Provide the (x, y) coordinate of the cell's center where the given text is located.  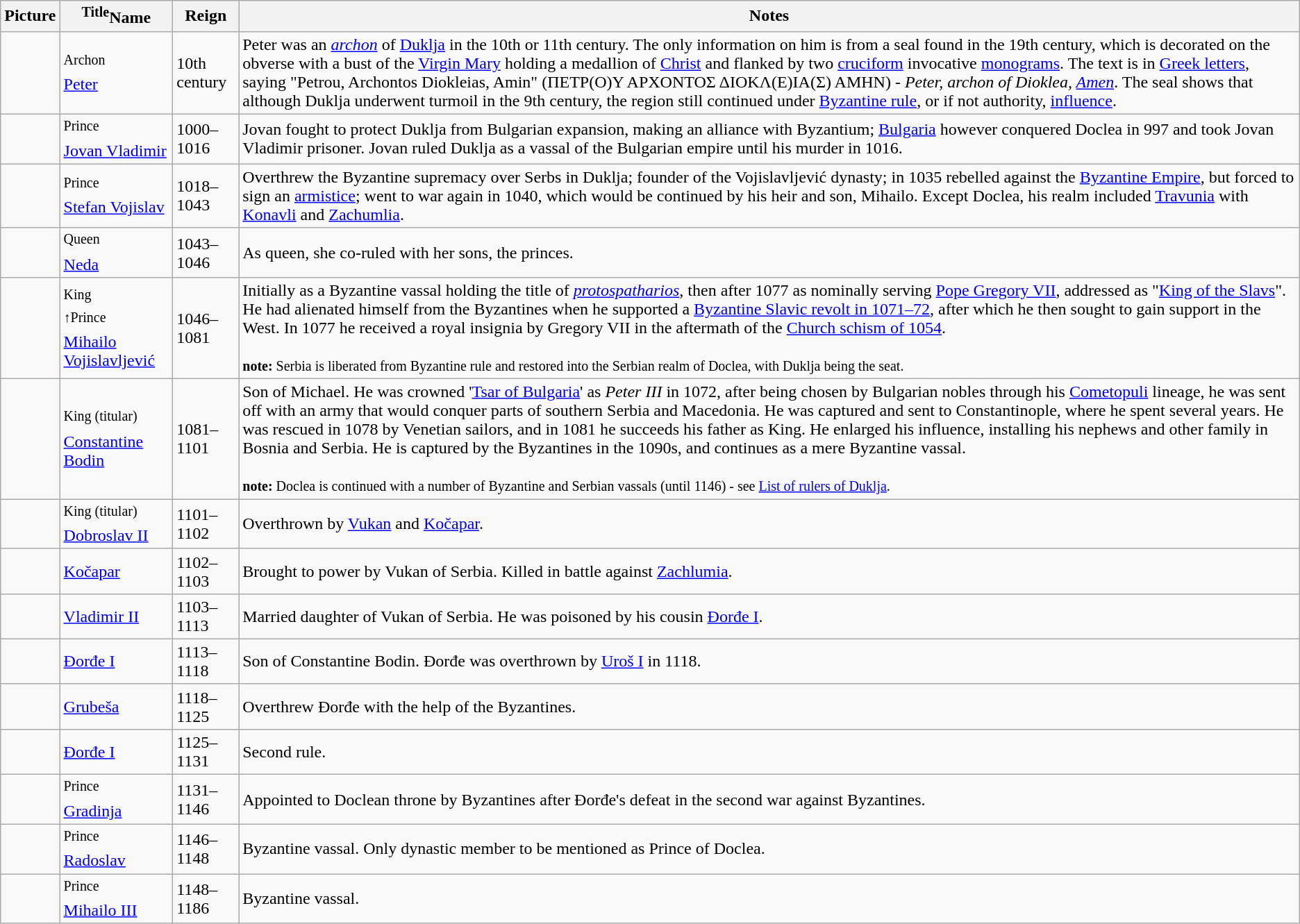
QueenNeda (117, 253)
PrinceRadoslav (117, 849)
PrinceMihailo III (117, 899)
1000–1016 (206, 139)
TitleName (117, 17)
Picture (31, 17)
Reign (206, 17)
PrinceJovan Vladimir (117, 139)
Grubeša (117, 707)
King (titular)Dobroslav II (117, 524)
Brought to power by Vukan of Serbia. Killed in battle against Zachlumia. (769, 571)
Overthrown by Vukan and Kočapar. (769, 524)
King↑PrinceMihailo Vojislavljević (117, 328)
1081–1101 (206, 439)
Married daughter of Vukan of Serbia. He was poisoned by his cousin Đorđe I. (769, 616)
PrinceStefan Vojislav (117, 196)
ArchonPeter (117, 72)
1043–1046 (206, 253)
1046–1081 (206, 328)
1113–1118 (206, 661)
Vladimir II (117, 616)
1148–1186 (206, 899)
Notes (769, 17)
Second rule. (769, 751)
PrinceGradinja (117, 800)
As queen, she co-ruled with her sons, the princes. (769, 253)
Byzantine vassal. (769, 899)
Kočapar (117, 571)
1146–1148 (206, 849)
1018–1043 (206, 196)
1118–1125 (206, 707)
Byzantine vassal. Only dynastic member to be mentioned as Prince of Doclea. (769, 849)
Son of Constantine Bodin. Đorđe was overthrown by Uroš I in 1118. (769, 661)
1103–1113 (206, 616)
1102–1103 (206, 571)
1125–1131 (206, 751)
10th century (206, 72)
Appointed to Doclean throne by Byzantines after Đorđe's defeat in the second war against Byzantines. (769, 800)
1101–1102 (206, 524)
Overthrew Đorđe with the help of the Byzantines. (769, 707)
King (titular)Constantine Bodin (117, 439)
1131–1146 (206, 800)
